From the cell containing the given text, extract its center point as (X, Y) coordinate. 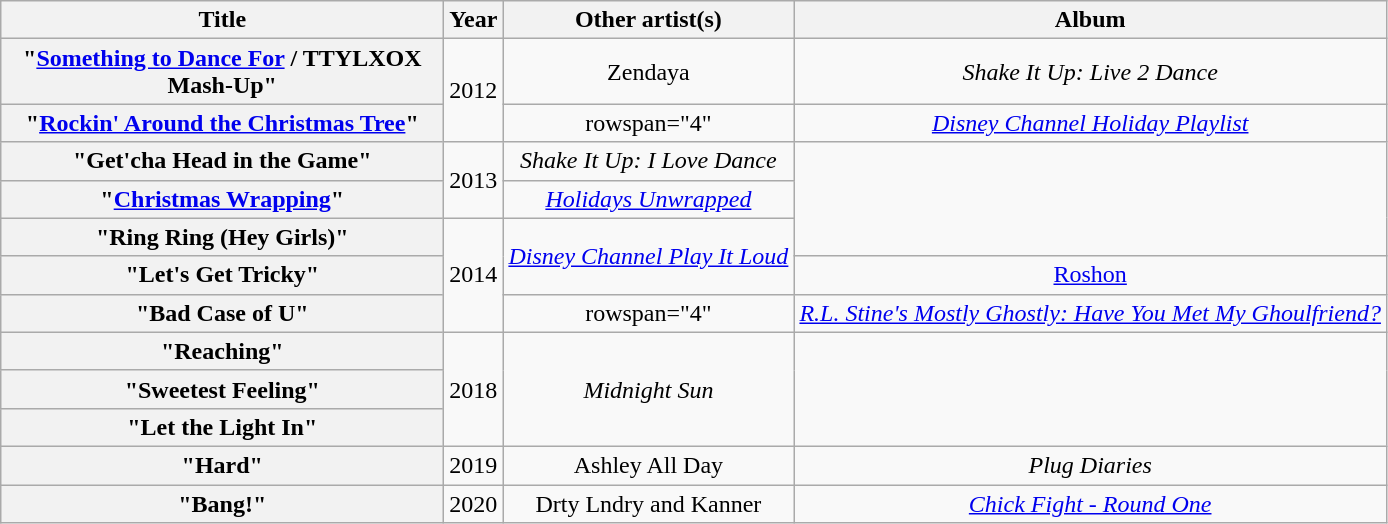
"Let the Light In" (222, 427)
Year (474, 20)
"Get'cha Head in the Game" (222, 161)
2012 (474, 90)
"Let's Get Tricky" (222, 275)
Other artist(s) (648, 20)
Midnight Sun (648, 389)
"Something to Dance For / TTYLXOX Mash-Up" (222, 72)
2018 (474, 389)
R.L. Stine's Mostly Ghostly: Have You Met My Ghoulfriend? (1090, 313)
Ashley All Day (648, 465)
"Bad Case of U" (222, 313)
2020 (474, 503)
"Sweetest Feeling" (222, 389)
Disney Channel Holiday Playlist (1090, 123)
Holidays Unwrapped (648, 199)
Drty Lndry and Kanner (648, 503)
Zendaya (648, 72)
"Bang!" (222, 503)
Disney Channel Play It Loud (648, 256)
Album (1090, 20)
Chick Fight - Round One (1090, 503)
"Rockin' Around the Christmas Tree" (222, 123)
"Reaching" (222, 351)
Title (222, 20)
2013 (474, 180)
"Ring Ring (Hey Girls)" (222, 237)
Shake It Up: Live 2 Dance (1090, 72)
Roshon (1090, 275)
2019 (474, 465)
2014 (474, 275)
"Christmas Wrapping" (222, 199)
"Hard" (222, 465)
Plug Diaries (1090, 465)
Shake It Up: I Love Dance (648, 161)
